Search for the cell housing the specified text and yield its [X, Y] center coordinate. 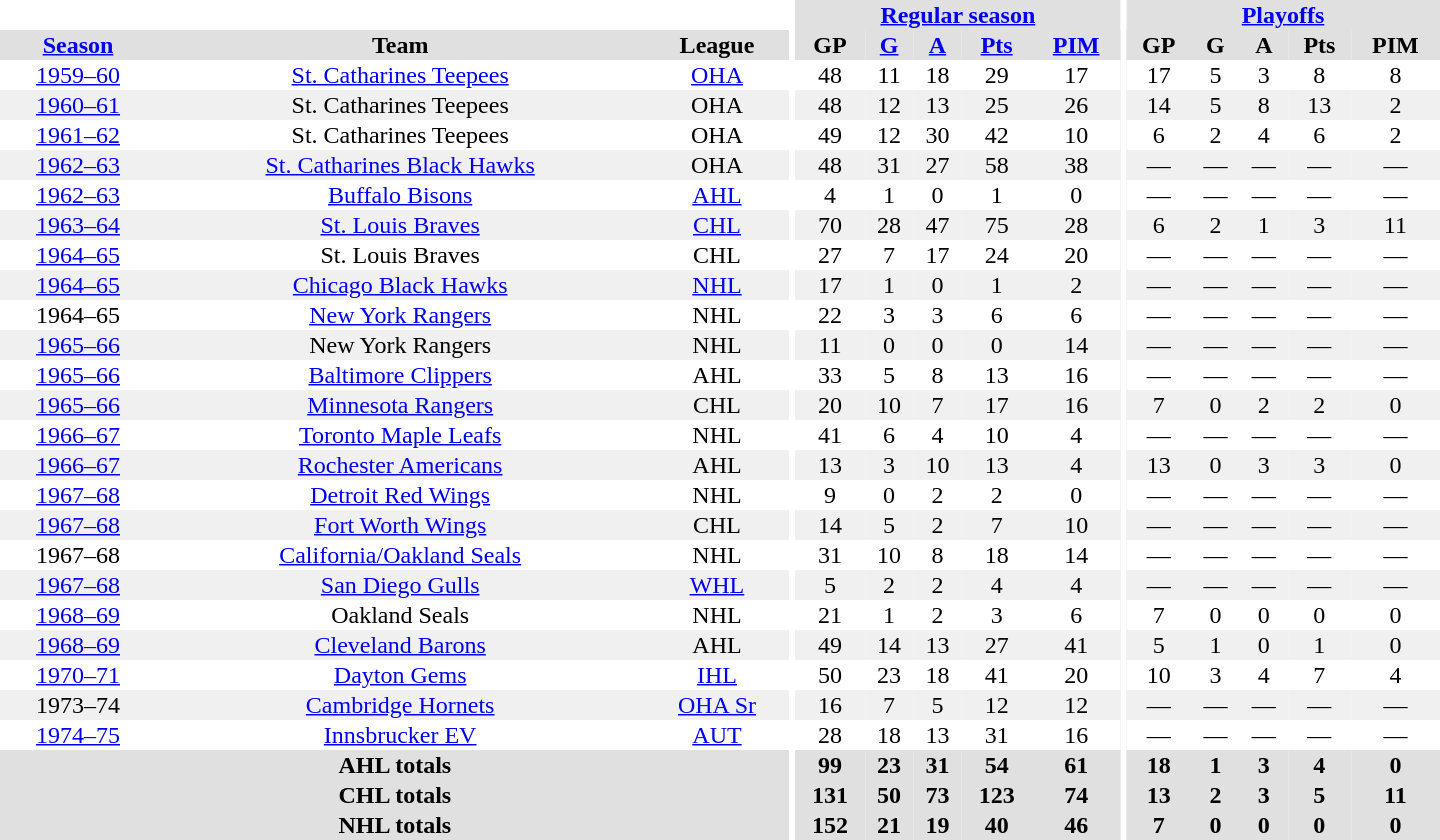
61 [1076, 765]
Fort Worth Wings [400, 525]
Dayton Gems [400, 675]
22 [830, 315]
OHA Sr [716, 705]
Team [400, 45]
Buffalo Bisons [400, 195]
St. Catharines Black Hawks [400, 165]
33 [830, 375]
99 [830, 765]
40 [997, 825]
1959–60 [78, 75]
38 [1076, 165]
75 [997, 225]
Oakland Seals [400, 615]
Toronto Maple Leafs [400, 435]
AUT [716, 735]
1963–64 [78, 225]
Baltimore Clippers [400, 375]
30 [937, 135]
Chicago Black Hawks [400, 285]
Minnesota Rangers [400, 405]
1970–71 [78, 675]
NHL totals [395, 825]
131 [830, 795]
46 [1076, 825]
Season [78, 45]
1974–75 [78, 735]
San Diego Gulls [400, 585]
42 [997, 135]
1973–74 [78, 705]
123 [997, 795]
Detroit Red Wings [400, 495]
73 [937, 795]
1961–62 [78, 135]
19 [937, 825]
152 [830, 825]
25 [997, 105]
Innsbrucker EV [400, 735]
47 [937, 225]
Cambridge Hornets [400, 705]
58 [997, 165]
IHL [716, 675]
WHL [716, 585]
California/Oakland Seals [400, 555]
70 [830, 225]
Cleveland Barons [400, 645]
Rochester Americans [400, 465]
Playoffs [1283, 15]
74 [1076, 795]
9 [830, 495]
1960–61 [78, 105]
CHL totals [395, 795]
26 [1076, 105]
29 [997, 75]
54 [997, 765]
League [716, 45]
24 [997, 255]
AHL totals [395, 765]
Regular season [958, 15]
